Search for the cell housing the specified text and yield its [x, y] center coordinate. 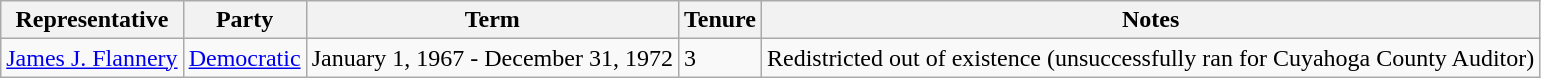
Representative [92, 20]
Party [244, 20]
Notes [1151, 20]
Redistricted out of existence (unsuccessfully ran for Cuyahoga County Auditor) [1151, 58]
January 1, 1967 - December 31, 1972 [492, 58]
Democratic [244, 58]
Term [492, 20]
Tenure [720, 20]
3 [720, 58]
James J. Flannery [92, 58]
